For the text-containing cell, return its midpoint in (x, y) coordinate format. 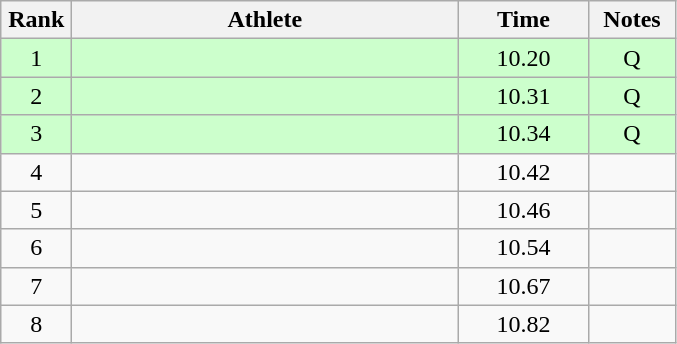
1 (36, 58)
6 (36, 248)
5 (36, 210)
10.31 (524, 96)
Rank (36, 20)
10.42 (524, 172)
10.54 (524, 248)
Notes (632, 20)
8 (36, 324)
3 (36, 134)
7 (36, 286)
10.67 (524, 286)
4 (36, 172)
10.46 (524, 210)
2 (36, 96)
10.34 (524, 134)
10.20 (524, 58)
Time (524, 20)
Athlete (265, 20)
10.82 (524, 324)
